For the text-containing cell, return its midpoint in (X, Y) coordinate format. 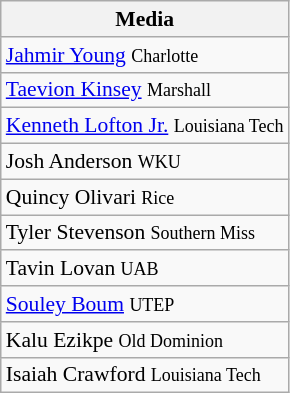
Tyler Stevenson Southern Miss (145, 233)
Isaiah Crawford Louisiana Tech (145, 375)
Kalu Ezikpe Old Dominion (145, 340)
Taevion Kinsey Marshall (145, 90)
Tavin Lovan UAB (145, 269)
Souley Boum UTEP (145, 304)
Quincy Olivari Rice (145, 197)
Jahmir Young Charlotte (145, 55)
Josh Anderson WKU (145, 162)
Media (145, 19)
Kenneth Lofton Jr. Louisiana Tech (145, 126)
